From the cell containing the given text, extract its center point as (X, Y) coordinate. 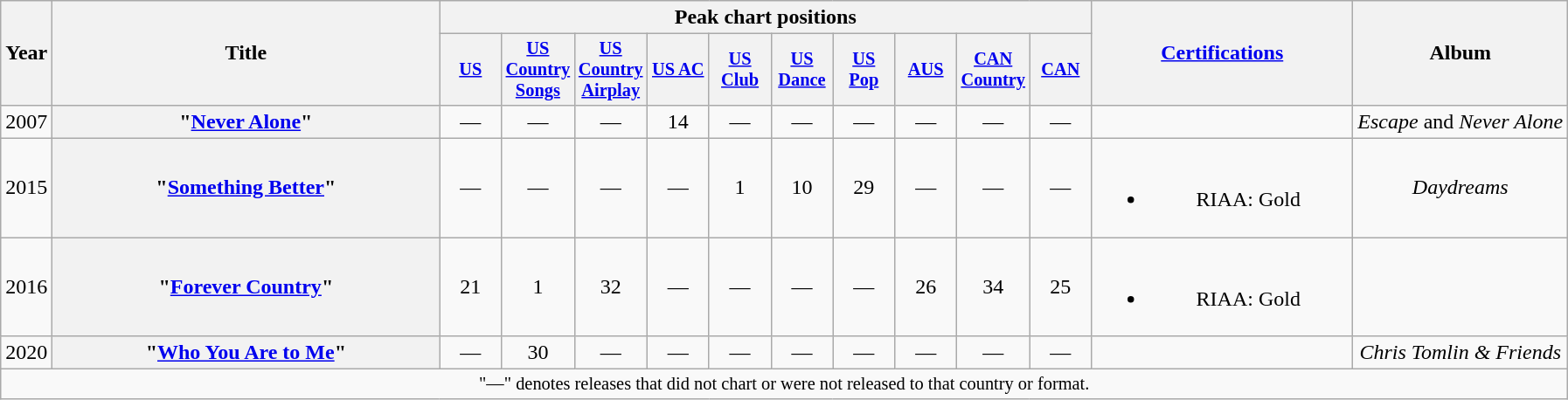
CAN (1061, 70)
US Country Airplay (610, 70)
21 (470, 286)
10 (802, 189)
32 (610, 286)
Album (1460, 53)
AUS (926, 70)
US Pop (864, 70)
"Forever Country" (246, 286)
2016 (26, 286)
Certifications (1222, 53)
US Dance (802, 70)
US Country Songs (538, 70)
"—" denotes releases that did not chart or were not released to that country or format. (785, 384)
Year (26, 53)
30 (538, 353)
US AC (678, 70)
Chris Tomlin & Friends (1460, 353)
Escape and Never Alone (1460, 121)
CAN Country (993, 70)
Daydreams (1460, 189)
2020 (26, 353)
"Something Better" (246, 189)
2007 (26, 121)
25 (1061, 286)
"Who You Are to Me" (246, 353)
34 (993, 286)
Title (246, 53)
2015 (26, 189)
Peak chart positions (766, 17)
14 (678, 121)
29 (864, 189)
US (470, 70)
"Never Alone" (246, 121)
US Club (739, 70)
26 (926, 286)
